Identify which cell holds the provided text, then report its (x, y) central coordinate. 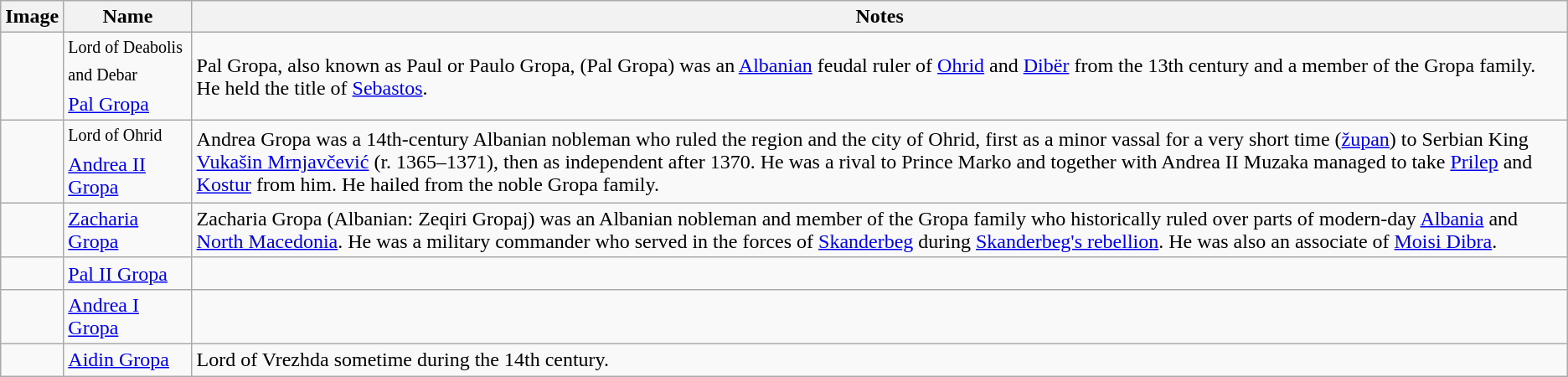
Name (127, 17)
Notes (879, 17)
Lord of Deabolis and DebarPal Gropa (127, 77)
Andrea I Gropa (127, 317)
Pal II Gropa (127, 273)
Image (32, 17)
Zacharia Gropa (127, 230)
Aidin Gropa (127, 360)
Lord of Vrezhda sometime during the 14th century. (879, 360)
Lord of OhridAndrea II Gropa (127, 163)
